Provide the [x, y] coordinate of the cell's center where the given text is located.  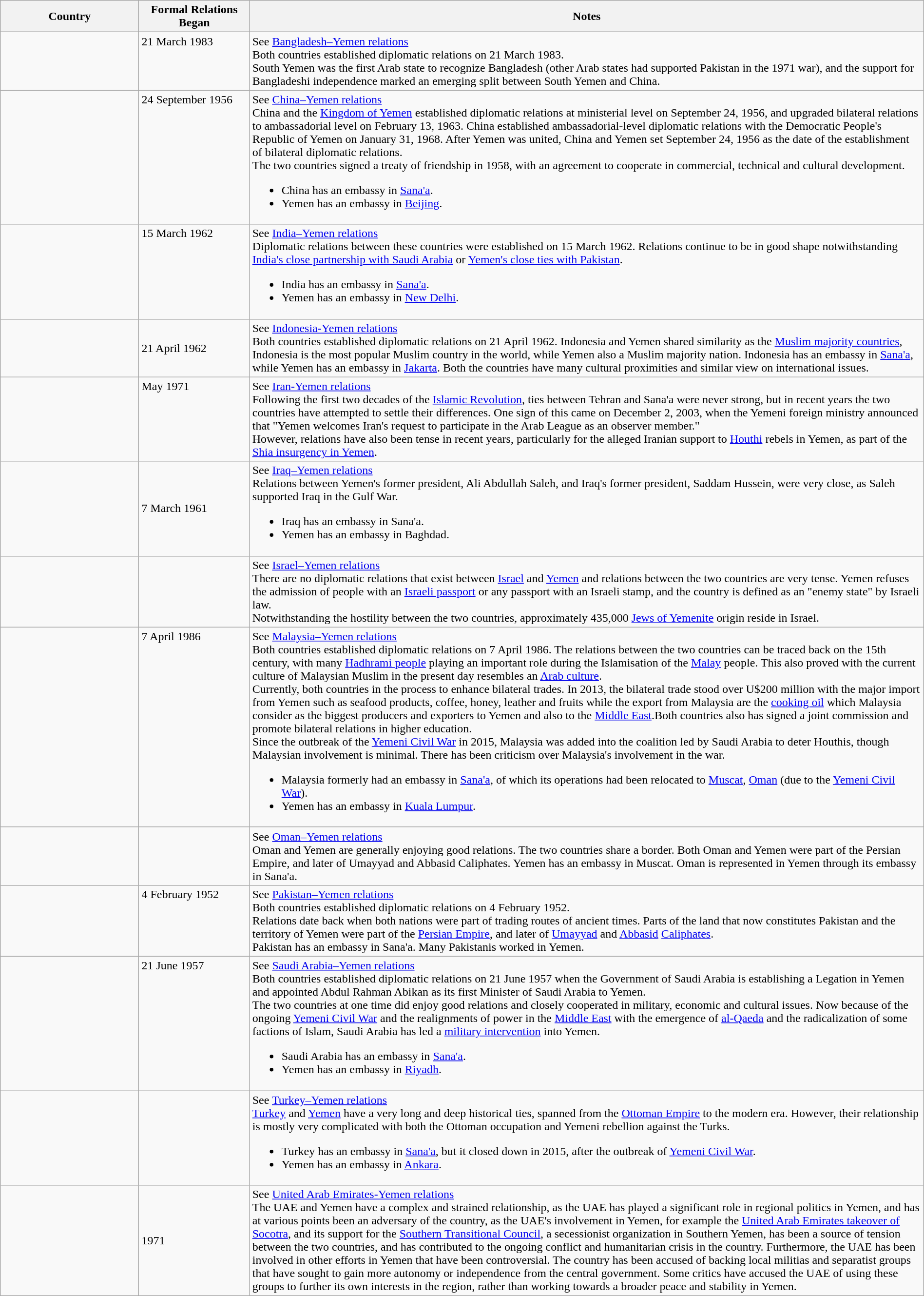
Country [70, 17]
24 September 1956 [194, 157]
1971 [194, 1240]
May 1971 [194, 419]
7 April 1986 [194, 727]
4 February 1952 [194, 921]
Formal Relations Began [194, 17]
21 June 1957 [194, 1023]
21 March 1983 [194, 61]
21 April 1962 [194, 348]
7 March 1961 [194, 509]
Notes [587, 17]
15 March 1962 [194, 272]
